Identify which cell holds the provided text, then report its (X, Y) central coordinate. 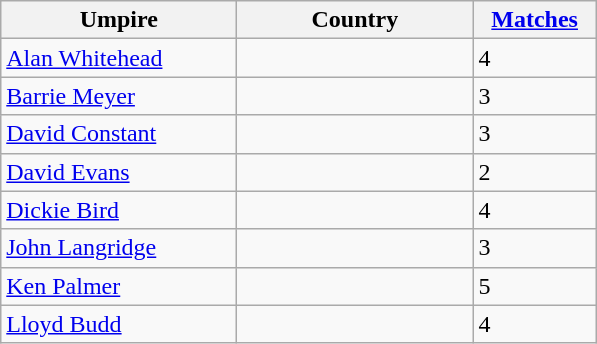
Alan Whitehead (119, 58)
5 (535, 286)
Country (355, 20)
Ken Palmer (119, 286)
Lloyd Budd (119, 324)
John Langridge (119, 248)
Matches (535, 20)
2 (535, 172)
Barrie Meyer (119, 96)
David Evans (119, 172)
Umpire (119, 20)
Dickie Bird (119, 210)
David Constant (119, 134)
